Locate the cell with the specified text and output its (X, Y) center coordinate. 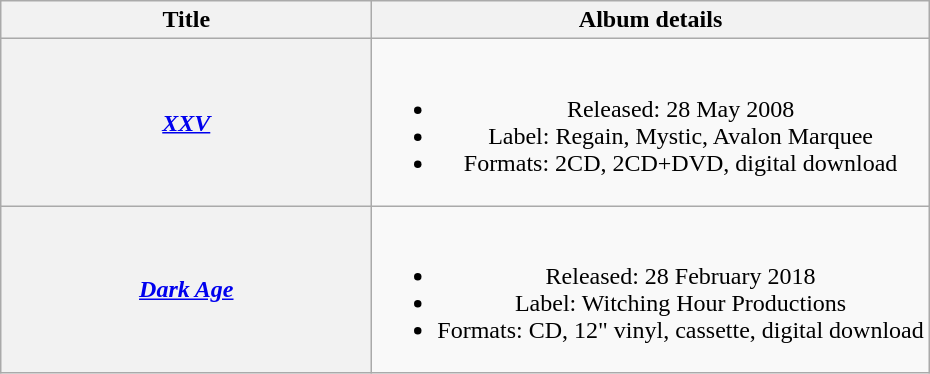
Released: 28 February 2018Label: Witching Hour ProductionsFormats: CD, 12" vinyl, cassette, digital download (650, 290)
Dark Age (186, 290)
Album details (650, 20)
XXV (186, 122)
Title (186, 20)
Released: 28 May 2008Label: Regain, Mystic, Avalon MarqueeFormats: 2CD, 2CD+DVD, digital download (650, 122)
